Provide the [X, Y] coordinate of the cell's center where the given text is located.  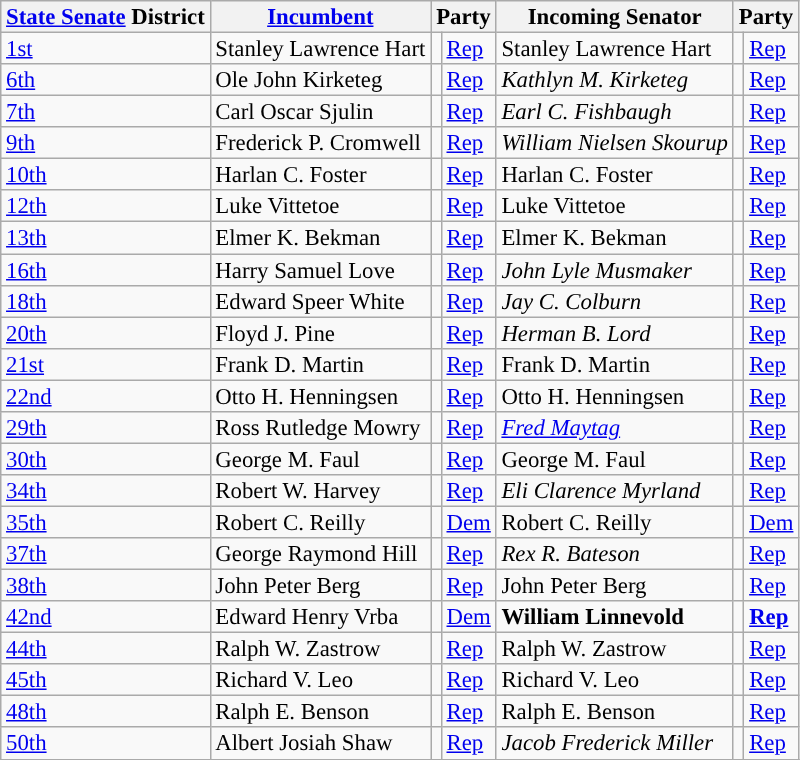
Rex R. Bateson [614, 554]
Ole John Kirketeg [320, 80]
21st [106, 364]
44th [106, 649]
10th [106, 175]
6th [106, 80]
Carl Oscar Sjulin [320, 112]
George Raymond Hill [320, 554]
Harry Samuel Love [320, 270]
Albert Josiah Shaw [320, 744]
12th [106, 206]
Frederick P. Cromwell [320, 143]
Incumbent [320, 17]
State Senate District [106, 17]
Earl C. Fishbaugh [614, 112]
22nd [106, 396]
37th [106, 554]
Edward Speer White [320, 301]
50th [106, 744]
Floyd J. Pine [320, 333]
Ross Rutledge Mowry [320, 428]
29th [106, 428]
Jacob Frederick Miller [614, 744]
48th [106, 712]
Eli Clarence Myrland [614, 491]
Edward Henry Vrba [320, 617]
20th [106, 333]
Fred Maytag [614, 428]
Herman B. Lord [614, 333]
30th [106, 459]
13th [106, 238]
34th [106, 491]
35th [106, 522]
William Linnevold [614, 617]
Jay C. Colburn [614, 301]
Robert W. Harvey [320, 491]
1st [106, 49]
Kathlyn M. Kirketeg [614, 80]
38th [106, 586]
45th [106, 680]
Incoming Senator [614, 17]
7th [106, 112]
18th [106, 301]
William Nielsen Skourup [614, 143]
9th [106, 143]
42nd [106, 617]
16th [106, 270]
John Lyle Musmaker [614, 270]
